Scan for the cell matching the given text and deliver its (X, Y) coordinate at center. 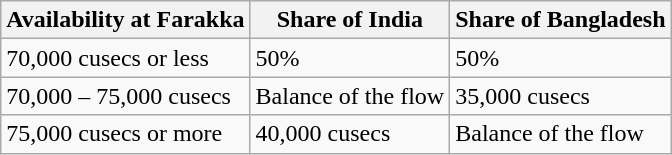
75,000 cusecs or more (126, 134)
Share of India (350, 20)
70,000 cusecs or less (126, 58)
Share of Bangladesh (560, 20)
Availability at Farakka (126, 20)
35,000 cusecs (560, 96)
70,000 – 75,000 cusecs (126, 96)
40,000 cusecs (350, 134)
